Identify which cell holds the provided text, then report its (X, Y) central coordinate. 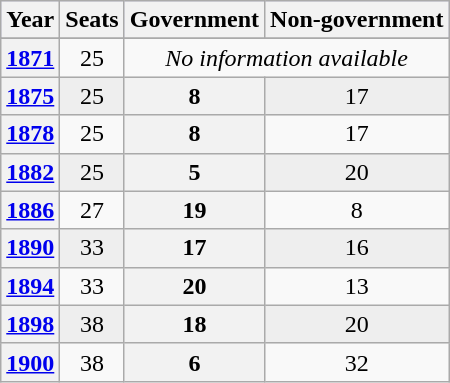
No information available (286, 58)
19 (194, 210)
1871 (30, 58)
1878 (30, 134)
1900 (30, 362)
1875 (30, 96)
1882 (30, 172)
18 (194, 324)
1886 (30, 210)
32 (357, 362)
6 (194, 362)
16 (357, 248)
1890 (30, 248)
1898 (30, 324)
1894 (30, 286)
Government (194, 20)
Year (30, 20)
Non-government (357, 20)
27 (92, 210)
5 (194, 172)
Seats (92, 20)
13 (357, 286)
